Detect which cell encompasses the target text, then output its (X, Y) center coordinate. 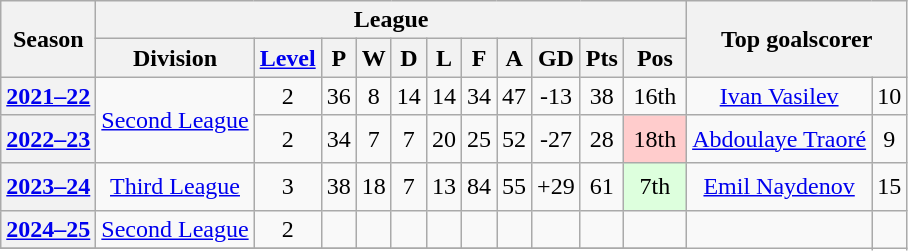
Ivan Vasilev (780, 96)
League (392, 20)
47 (514, 96)
Division (175, 58)
15 (890, 187)
Third League (175, 187)
GD (556, 58)
F (478, 58)
9 (890, 139)
D (408, 58)
Top goalscorer (797, 39)
Pos (654, 58)
16th (654, 96)
Abdoulaye Traoré (780, 139)
L (444, 58)
55 (514, 187)
28 (602, 139)
Season (48, 39)
8 (374, 96)
52 (514, 139)
2021–22 (48, 96)
20 (444, 139)
36 (338, 96)
-27 (556, 139)
13 (444, 187)
25 (478, 139)
Pts (602, 58)
18th (654, 139)
+29 (556, 187)
18 (374, 187)
10 (890, 96)
P (338, 58)
2023–24 (48, 187)
84 (478, 187)
-13 (556, 96)
2024–25 (48, 229)
W (374, 58)
3 (288, 187)
61 (602, 187)
A (514, 58)
7th (654, 187)
Emil Naydenov (780, 187)
Level (288, 58)
2022–23 (48, 139)
